Detect which cell encompasses the target text, then output its (x, y) center coordinate. 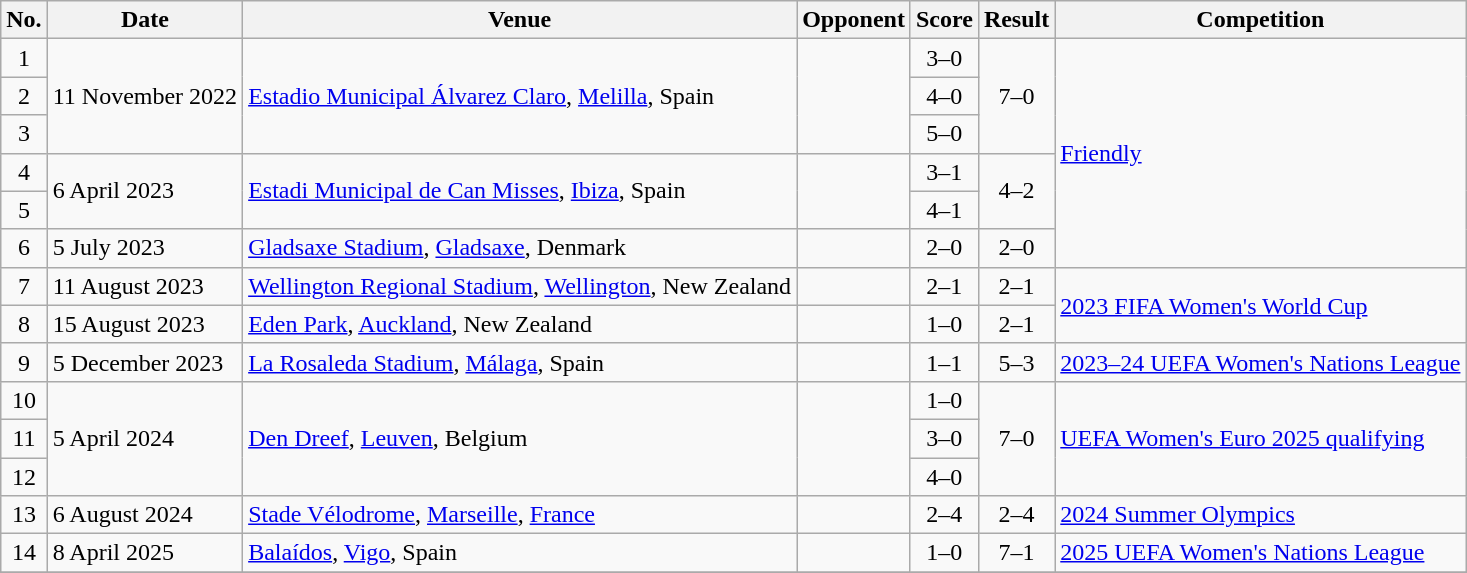
5–3 (1016, 362)
Estadio Municipal Álvarez Claro, Melilla, Spain (520, 96)
5 December 2023 (144, 362)
2023–24 UEFA Women's Nations League (1260, 362)
1 (24, 58)
3–1 (944, 172)
Opponent (854, 20)
No. (24, 20)
Wellington Regional Stadium, Wellington, New Zealand (520, 286)
Den Dreef, Leuven, Belgium (520, 438)
5 April 2024 (144, 438)
8 April 2025 (144, 553)
15 August 2023 (144, 324)
Friendly (1260, 153)
14 (24, 553)
2024 Summer Olympics (1260, 515)
10 (24, 400)
Eden Park, Auckland, New Zealand (520, 324)
5 July 2023 (144, 248)
Competition (1260, 20)
11 August 2023 (144, 286)
4 (24, 172)
Estadi Municipal de Can Misses, Ibiza, Spain (520, 191)
5 (24, 210)
1–1 (944, 362)
9 (24, 362)
6 (24, 248)
6 August 2024 (144, 515)
Venue (520, 20)
6 April 2023 (144, 191)
8 (24, 324)
La Rosaleda Stadium, Málaga, Spain (520, 362)
7 (24, 286)
Gladsaxe Stadium, Gladsaxe, Denmark (520, 248)
11 November 2022 (144, 96)
7–1 (1016, 553)
12 (24, 477)
Balaídos, Vigo, Spain (520, 553)
Stade Vélodrome, Marseille, France (520, 515)
11 (24, 438)
2023 FIFA Women's World Cup (1260, 305)
4–2 (1016, 191)
2025 UEFA Women's Nations League (1260, 553)
5–0 (944, 134)
UEFA Women's Euro 2025 qualifying (1260, 438)
3 (24, 134)
Date (144, 20)
Score (944, 20)
13 (24, 515)
2 (24, 96)
Result (1016, 20)
4–1 (944, 210)
